Identify which cell holds the provided text, then report its [X, Y] central coordinate. 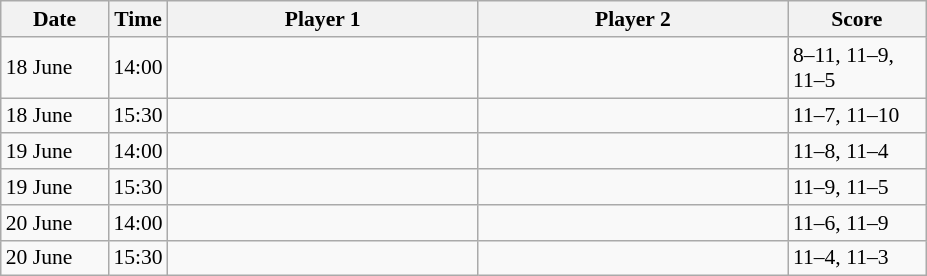
8–11, 11–9, 11–5 [857, 68]
11–8, 11–4 [857, 152]
Score [857, 19]
11–9, 11–5 [857, 187]
Date [55, 19]
Player 2 [633, 19]
Player 1 [323, 19]
11–7, 11–10 [857, 116]
Time [138, 19]
11–6, 11–9 [857, 223]
11–4, 11–3 [857, 258]
